Return (x, y) of the center of cell containing provided text 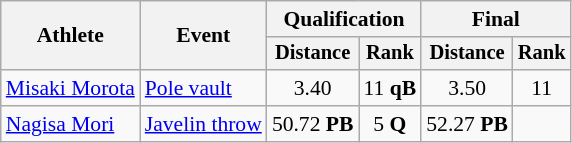
Athlete (70, 36)
3.50 (467, 88)
Javelin throw (204, 124)
Pole vault (204, 88)
3.40 (313, 88)
Qualification (344, 19)
11 qB (390, 88)
5 Q (390, 124)
Misaki Morota (70, 88)
52.27 PB (467, 124)
Final (496, 19)
50.72 PB (313, 124)
11 (542, 88)
Event (204, 36)
Nagisa Mori (70, 124)
